Return the (x, y) coordinate for the center point of the cell that contains the specified text.  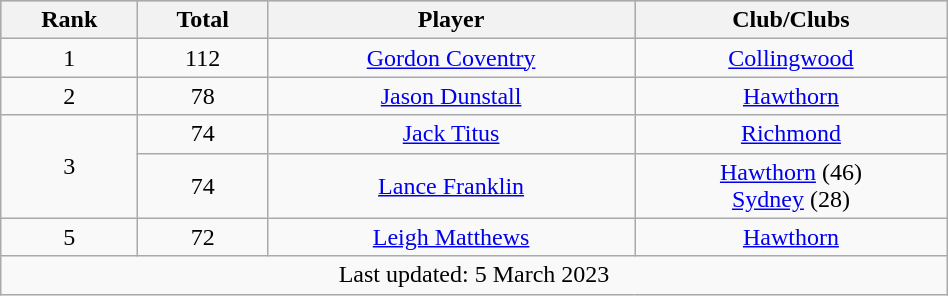
Jason Dunstall (452, 96)
Player (452, 20)
Last updated: 5 March 2023 (474, 275)
2 (70, 96)
Total (203, 20)
Lance Franklin (452, 186)
1 (70, 58)
72 (203, 237)
5 (70, 237)
Club/Clubs (792, 20)
Collingwood (792, 58)
Gordon Coventry (452, 58)
Hawthorn (46) Sydney (28) (792, 186)
Richmond (792, 134)
Leigh Matthews (452, 237)
78 (203, 96)
Rank (70, 20)
112 (203, 58)
3 (70, 166)
Jack Titus (452, 134)
